Capture the cell that displays the provided text and extract its [x, y] central coordinate. 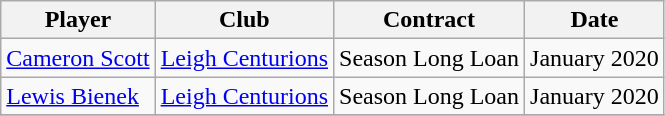
Date [595, 20]
Cameron Scott [78, 58]
Lewis Bienek [78, 96]
Club [244, 20]
Player [78, 20]
Contract [430, 20]
